Locate the cell with the specified text and output its [x, y] center coordinate. 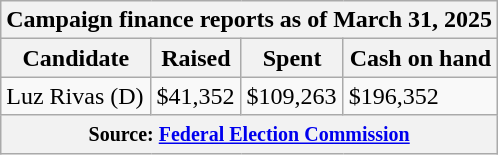
$41,352 [196, 96]
Raised [196, 58]
Candidate [76, 58]
Luz Rivas (D) [76, 96]
Campaign finance reports as of March 31, 2025 [250, 20]
$196,352 [420, 96]
Spent [292, 58]
Source: Federal Election Commission [250, 134]
$109,263 [292, 96]
Cash on hand [420, 58]
